Return [X, Y] of the center of cell containing provided text 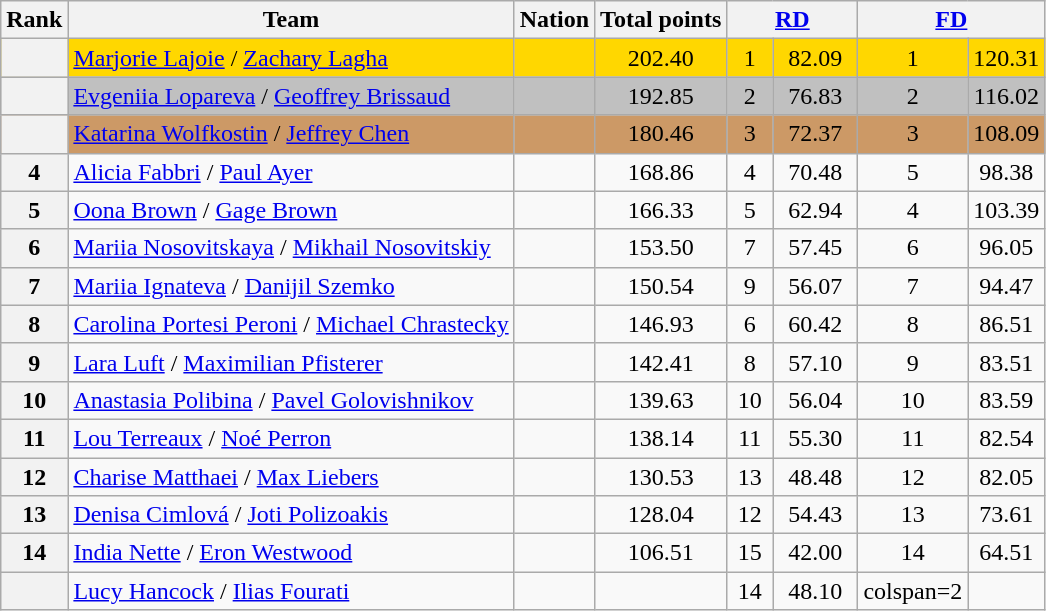
48.48 [816, 477]
Oona Brown / Gage Brown [291, 210]
Katarina Wolfkostin / Jeffrey Chen [291, 134]
128.04 [661, 515]
153.50 [661, 248]
94.47 [1006, 286]
Charise Matthaei / Max Liebers [291, 477]
130.53 [661, 477]
Total points [661, 20]
192.85 [661, 96]
Mariia Nosovitskaya / Mikhail Nosovitskiy [291, 248]
57.10 [816, 362]
Nation [554, 20]
Anastasia Polibina / Pavel Golovishnikov [291, 400]
86.51 [1006, 324]
Marjorie Lajoie / Zachary Lagha [291, 58]
72.37 [816, 134]
Denisa Cimlová / Joti Polizoakis [291, 515]
96.05 [1006, 248]
48.10 [816, 591]
98.38 [1006, 172]
180.46 [661, 134]
73.61 [1006, 515]
168.86 [661, 172]
83.59 [1006, 400]
142.41 [661, 362]
64.51 [1006, 553]
106.51 [661, 553]
RD [792, 20]
54.43 [816, 515]
116.02 [1006, 96]
42.00 [816, 553]
55.30 [816, 438]
Team [291, 20]
139.63 [661, 400]
62.94 [816, 210]
Carolina Portesi Peroni / Michael Chrastecky [291, 324]
Rank [34, 20]
57.45 [816, 248]
56.04 [816, 400]
India Nette / Eron Westwood [291, 553]
120.31 [1006, 58]
Alicia Fabbri / Paul Ayer [291, 172]
202.40 [661, 58]
60.42 [816, 324]
103.39 [1006, 210]
Mariia Ignateva / Danijil Szemko [291, 286]
150.54 [661, 286]
Evgeniia Lopareva / Geoffrey Brissaud [291, 96]
Lou Terreaux / Noé Perron [291, 438]
70.48 [816, 172]
Lucy Hancock / Ilias Fourati [291, 591]
56.07 [816, 286]
colspan=2 [913, 591]
FD [952, 20]
76.83 [816, 96]
138.14 [661, 438]
166.33 [661, 210]
108.09 [1006, 134]
146.93 [661, 324]
83.51 [1006, 362]
15 [750, 553]
82.05 [1006, 477]
82.54 [1006, 438]
Lara Luft / Maximilian Pfisterer [291, 362]
82.09 [816, 58]
